Capture the cell that displays the provided text and extract its [X, Y] central coordinate. 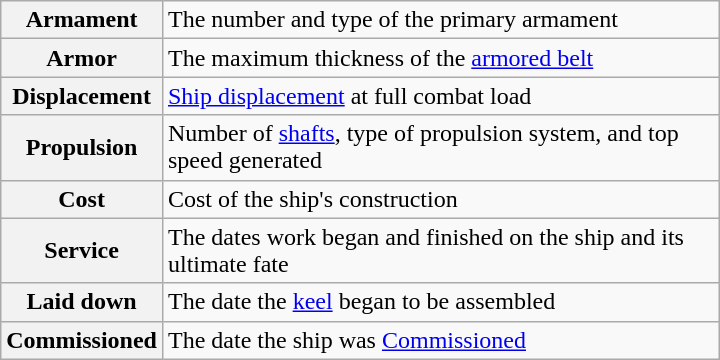
Armor [82, 58]
Cost of the ship's construction [440, 199]
The date the ship was Commissioned [440, 340]
The dates work began and finished on the ship and its ultimate fate [440, 250]
The maximum thickness of the armored belt [440, 58]
Laid down [82, 302]
Armament [82, 20]
Displacement [82, 96]
Cost [82, 199]
The number and type of the primary armament [440, 20]
Propulsion [82, 148]
Commissioned [82, 340]
Number of shafts, type of propulsion system, and top speed generated [440, 148]
Service [82, 250]
Ship displacement at full combat load [440, 96]
The date the keel began to be assembled [440, 302]
